Pinpoint the cell where the given text exists, returning its [X, Y] midpoint coordinate. 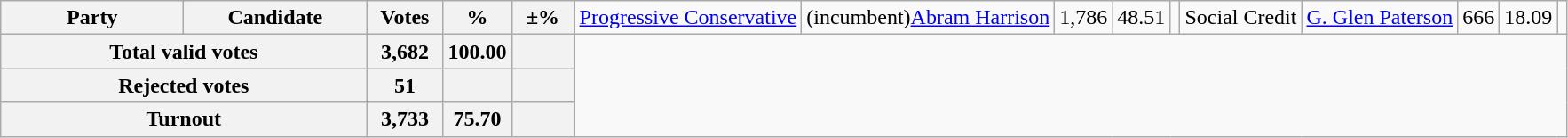
G. Glen Paterson [1380, 18]
±% [543, 18]
18.09 [1529, 18]
Social Credit [1241, 18]
100.00 [478, 52]
Party [92, 18]
666 [1479, 18]
Rejected votes [184, 85]
Total valid votes [184, 52]
3,733 [405, 119]
Candidate [275, 18]
75.70 [478, 119]
Votes [405, 18]
(incumbent)Abram Harrison [929, 18]
Progressive Conservative [688, 18]
48.51 [1142, 18]
% [478, 18]
51 [405, 85]
3,682 [405, 52]
Turnout [184, 119]
1,786 [1083, 18]
